Scan for the cell matching the given text and deliver its (X, Y) coordinate at center. 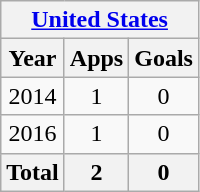
2016 (33, 134)
Apps (96, 58)
United States (100, 20)
Year (33, 58)
Goals (164, 58)
2014 (33, 96)
Total (33, 172)
2 (96, 172)
